Output the [x, y] coordinate of the center of the cell containing the given text.  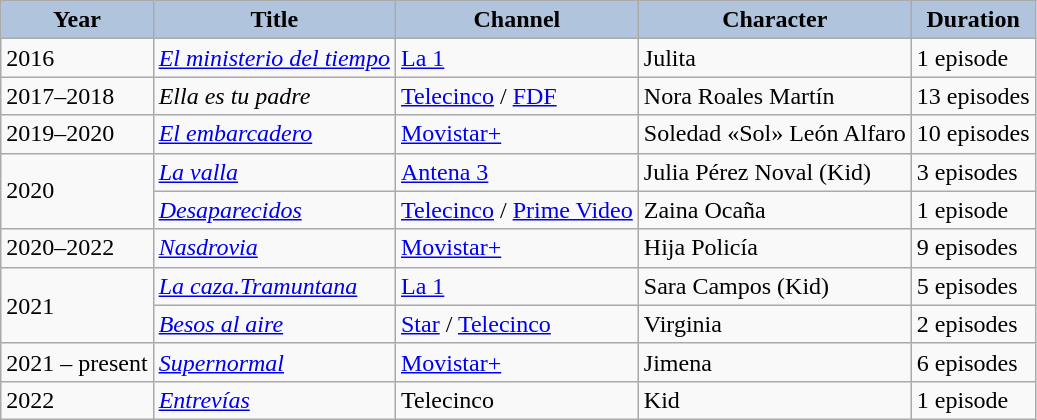
El ministerio del tiempo [274, 58]
Title [274, 20]
El embarcadero [274, 134]
Channel [516, 20]
Telecinco / FDF [516, 96]
Desaparecidos [274, 210]
Zaina Ocaña [774, 210]
Star / Telecinco [516, 324]
Year [77, 20]
Nasdrovia [274, 248]
6 episodes [973, 362]
2017–2018 [77, 96]
Virginia [774, 324]
La caza.Tramuntana [274, 286]
Soledad «Sol» León Alfaro [774, 134]
5 episodes [973, 286]
2 episodes [973, 324]
Antena 3 [516, 172]
2020 [77, 191]
3 episodes [973, 172]
2016 [77, 58]
La valla [274, 172]
Julita [774, 58]
9 episodes [973, 248]
Telecinco [516, 400]
2022 [77, 400]
10 episodes [973, 134]
Julia Pérez Noval (Kid) [774, 172]
Supernormal [274, 362]
2021 [77, 305]
Sara Campos (Kid) [774, 286]
Nora Roales Martín [774, 96]
13 episodes [973, 96]
Ella es tu padre [274, 96]
Entrevías [274, 400]
Hija Policía [774, 248]
2019–2020 [77, 134]
Besos al aire [274, 324]
Telecinco / Prime Video [516, 210]
Character [774, 20]
Duration [973, 20]
Jimena [774, 362]
Kid [774, 400]
2021 – present [77, 362]
2020–2022 [77, 248]
